Determine the (X, Y) coordinate at the center of the cell enclosing the given text.  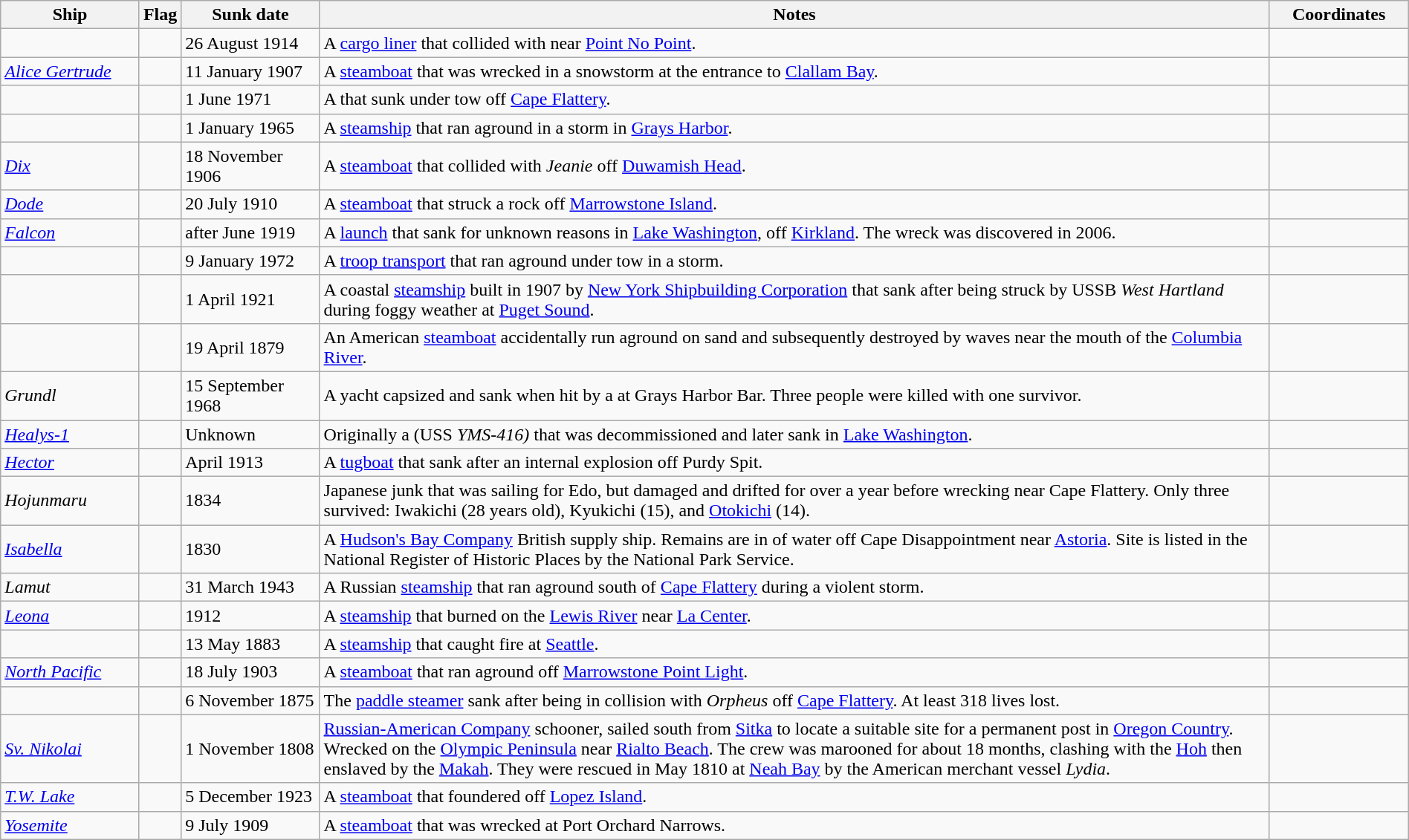
Falcon (70, 232)
5 December 1923 (250, 797)
Sv. Nikolai (70, 749)
6 November 1875 (250, 700)
A that sunk under tow off Cape Flattery. (794, 100)
Healys-1 (70, 434)
A steamboat that foundered off Lopez Island. (794, 797)
1 November 1808 (250, 749)
13 May 1883 (250, 644)
A yacht capsized and sank when hit by a at Grays Harbor Bar. Three people were killed with one survivor. (794, 395)
A steamboat that was wrecked in a snowstorm at the entrance to Clallam Bay. (794, 71)
1830 (250, 550)
A troop transport that ran aground under tow in a storm. (794, 261)
9 January 1972 (250, 261)
Yosemite (70, 825)
A Russian steamship that ran aground south of Cape Flattery during a violent storm. (794, 587)
Hojunmaru (70, 501)
A steamboat that struck a rock off Marrowstone Island. (794, 204)
20 July 1910 (250, 204)
A tugboat that sank after an internal explosion off Purdy Spit. (794, 463)
A launch that sank for unknown reasons in Lake Washington, off Kirkland. The wreck was discovered in 2006. (794, 232)
18 November 1906 (250, 166)
9 July 1909 (250, 825)
Leona (70, 616)
A steamship that ran aground in a storm in Grays Harbor. (794, 128)
Grundl (70, 395)
1834 (250, 501)
Lamut (70, 587)
11 January 1907 (250, 71)
The paddle steamer sank after being in collision with Orpheus off Cape Flattery. At least 318 lives lost. (794, 700)
Isabella (70, 550)
31 March 1943 (250, 587)
Unknown (250, 434)
T.W. Lake (70, 797)
Alice Gertrude (70, 71)
A cargo liner that collided with near Point No Point. (794, 43)
18 July 1903 (250, 672)
1912 (250, 616)
Dode (70, 204)
19 April 1879 (250, 348)
A steamship that caught fire at Seattle. (794, 644)
Ship (70, 15)
A steamboat that ran aground off Marrowstone Point Light. (794, 672)
Flag (160, 15)
1 January 1965 (250, 128)
An American steamboat accidentally run aground on sand and subsequently destroyed by waves near the mouth of the Columbia River. (794, 348)
15 September 1968 (250, 395)
1 April 1921 (250, 299)
Dix (70, 166)
Originally a (USS YMS-416) that was decommissioned and later sank in Lake Washington. (794, 434)
Coordinates (1339, 15)
Sunk date (250, 15)
Notes (794, 15)
1 June 1971 (250, 100)
A steamship that burned on the Lewis River near La Center. (794, 616)
26 August 1914 (250, 43)
after June 1919 (250, 232)
Hector (70, 463)
A steamboat that was wrecked at Port Orchard Narrows. (794, 825)
April 1913 (250, 463)
North Pacific (70, 672)
A steamboat that collided with Jeanie off Duwamish Head. (794, 166)
